Return the [X, Y] coordinate for the center point of the cell that contains the specified text.  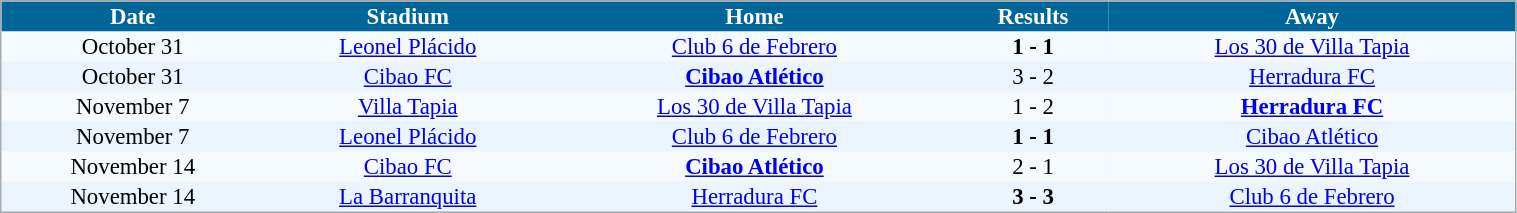
Home [755, 16]
La Barranquita [408, 198]
Date [132, 16]
2 - 1 [1033, 167]
Villa Tapia [408, 107]
Results [1033, 16]
Away [1312, 16]
Stadium [408, 16]
3 - 3 [1033, 198]
3 - 2 [1033, 77]
1 - 2 [1033, 107]
